For the text-containing cell, return its midpoint in [X, Y] coordinate format. 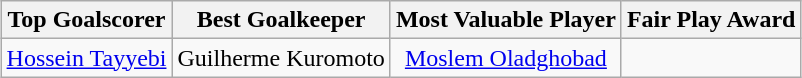
Guilherme Kuromoto [281, 58]
Most Valuable Player [506, 20]
Hossein Tayyebi [86, 58]
Top Goalscorer [86, 20]
Fair Play Award [711, 20]
Best Goalkeeper [281, 20]
Moslem Oladghobad [506, 58]
